Detect which cell encompasses the target text, then output its (x, y) center coordinate. 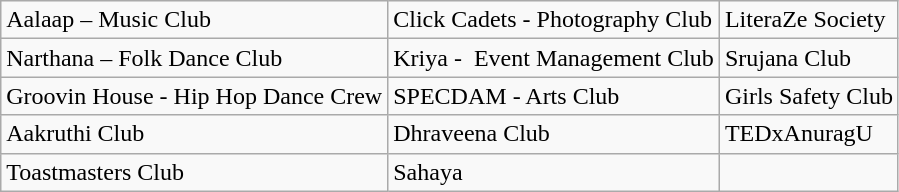
Kriya - Event Management Club (554, 58)
LiteraZe Society (808, 20)
Aalaap – Music Club (194, 20)
TEDxAnuragU (808, 134)
Srujana Club (808, 58)
Click Cadets - Photography Club (554, 20)
SPECDAM - Arts Club (554, 96)
Toastmasters Club (194, 172)
Dhraveena Club (554, 134)
Narthana – Folk Dance Club (194, 58)
Aakruthi Club (194, 134)
Sahaya (554, 172)
Girls Safety Club (808, 96)
Groovin House - Hip Hop Dance Crew (194, 96)
